Return the [X, Y] coordinate for the center point of the cell that contains the specified text.  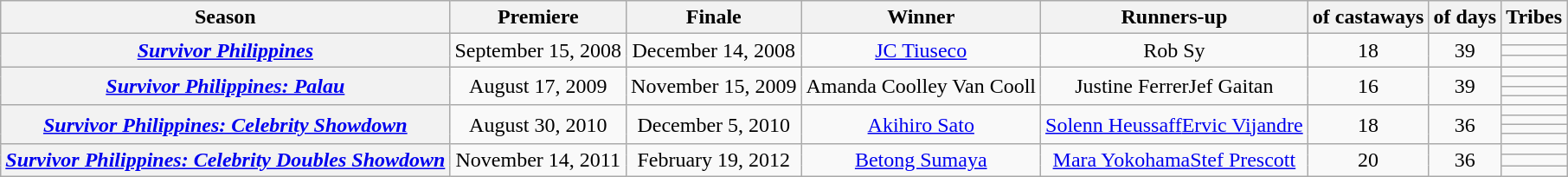
September 15, 2008 [538, 50]
February 19, 2012 [714, 160]
December 14, 2008 [714, 50]
Amanda Coolley Van Cooll [921, 86]
20 [1368, 160]
August 17, 2009 [538, 86]
Survivor Philippines: Celebrity Showdown [225, 124]
Runners-up [1175, 17]
JC Tiuseco [921, 50]
16 [1368, 86]
Mara YokohamaStef Prescott [1175, 160]
December 5, 2010 [714, 124]
August 30, 2010 [538, 124]
Winner [921, 17]
of castaways [1368, 17]
Justine FerrerJef Gaitan [1175, 86]
Akihiro Sato [921, 124]
Season [225, 17]
Survivor Philippines [225, 50]
Survivor Philippines: Celebrity Doubles Showdown [225, 160]
November 15, 2009 [714, 86]
Finale [714, 17]
Premiere [538, 17]
Tribes [1534, 17]
Rob Sy [1175, 50]
November 14, 2011 [538, 160]
Survivor Philippines: Palau [225, 86]
of days [1465, 17]
Betong Sumaya [921, 160]
Solenn HeussaffErvic Vijandre [1175, 124]
